Detect which cell encompasses the target text, then output its (X, Y) center coordinate. 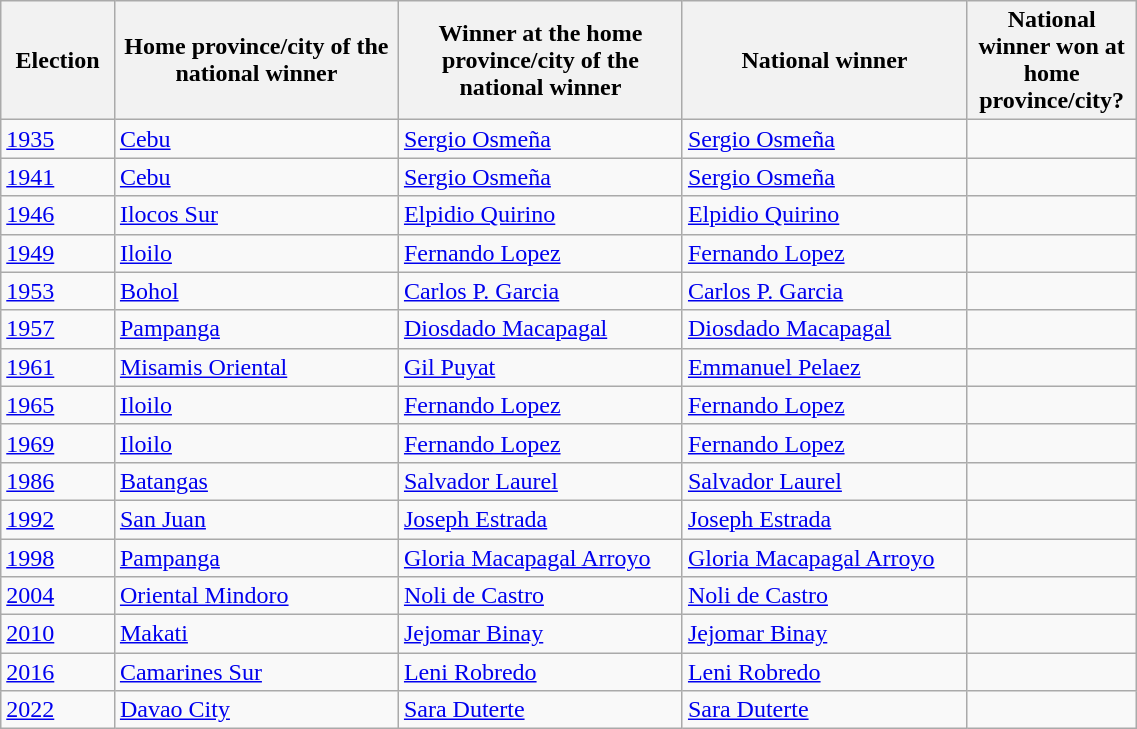
2004 (58, 596)
Ilocos Sur (256, 215)
San Juan (256, 519)
2022 (58, 710)
1986 (58, 481)
1965 (58, 405)
2016 (58, 672)
2010 (58, 634)
Bohol (256, 291)
Davao City (256, 710)
Home province/city of the national winner (256, 60)
1961 (58, 367)
Camarines Sur (256, 672)
National winner won at home province/city? (1051, 60)
1957 (58, 329)
Batangas (256, 481)
National winner (824, 60)
1953 (58, 291)
1946 (58, 215)
1935 (58, 139)
1998 (58, 557)
Makati (256, 634)
Election (58, 60)
Oriental Mindoro (256, 596)
Winner at the home province/city of the national winner (540, 60)
Misamis Oriental (256, 367)
1969 (58, 443)
1949 (58, 253)
1941 (58, 177)
Emmanuel Pelaez (824, 367)
Gil Puyat (540, 367)
1992 (58, 519)
